For the text-containing cell, return its midpoint in [X, Y] coordinate format. 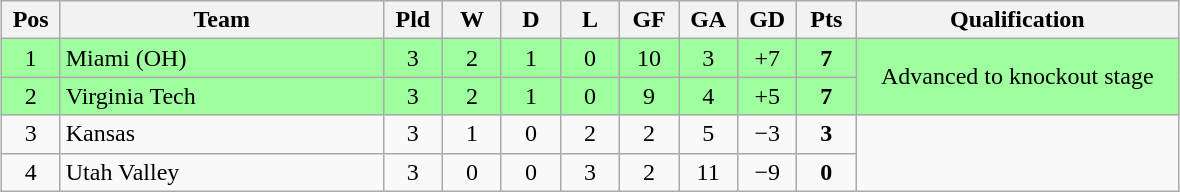
L [590, 20]
Pos [30, 20]
Pld [412, 20]
+5 [768, 96]
GD [768, 20]
+7 [768, 58]
Pts [826, 20]
11 [708, 172]
Advanced to knockout stage [1018, 77]
Team [222, 20]
Utah Valley [222, 172]
GF [650, 20]
−9 [768, 172]
5 [708, 134]
W [472, 20]
10 [650, 58]
Qualification [1018, 20]
GA [708, 20]
9 [650, 96]
−3 [768, 134]
D [530, 20]
Kansas [222, 134]
Virginia Tech [222, 96]
Miami (OH) [222, 58]
